From the cell containing the given text, extract its center point as (X, Y) coordinate. 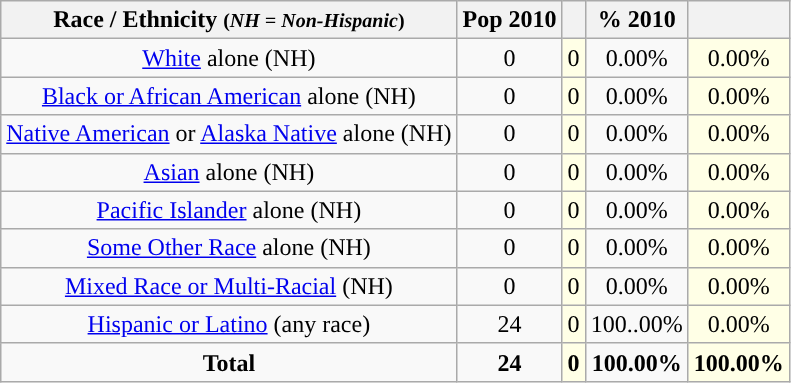
Black or African American alone (NH) (229, 96)
% 2010 (636, 20)
Asian alone (NH) (229, 172)
100..00% (636, 324)
Pacific Islander alone (NH) (229, 210)
Native American or Alaska Native alone (NH) (229, 134)
Some Other Race alone (NH) (229, 248)
Total (229, 362)
White alone (NH) (229, 58)
Pop 2010 (510, 20)
Hispanic or Latino (any race) (229, 324)
Race / Ethnicity (NH = Non-Hispanic) (229, 20)
Mixed Race or Multi-Racial (NH) (229, 286)
